Return [X, Y] of the center of cell containing provided text 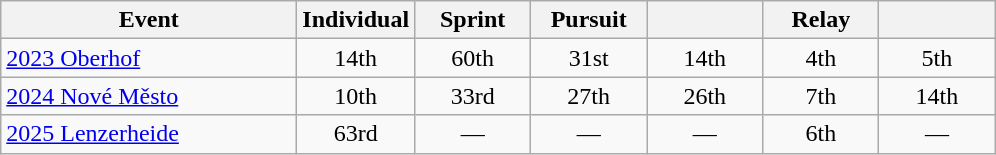
Pursuit [589, 20]
26th [705, 96]
5th [937, 58]
Relay [821, 20]
2023 Oberhof [149, 58]
2024 Nové Město [149, 96]
Event [149, 20]
33rd [473, 96]
27th [589, 96]
Sprint [473, 20]
63rd [356, 134]
4th [821, 58]
60th [473, 58]
31st [589, 58]
Individual [356, 20]
7th [821, 96]
2025 Lenzerheide [149, 134]
6th [821, 134]
10th [356, 96]
